Pinpoint the cell where the given text exists, returning its (X, Y) midpoint coordinate. 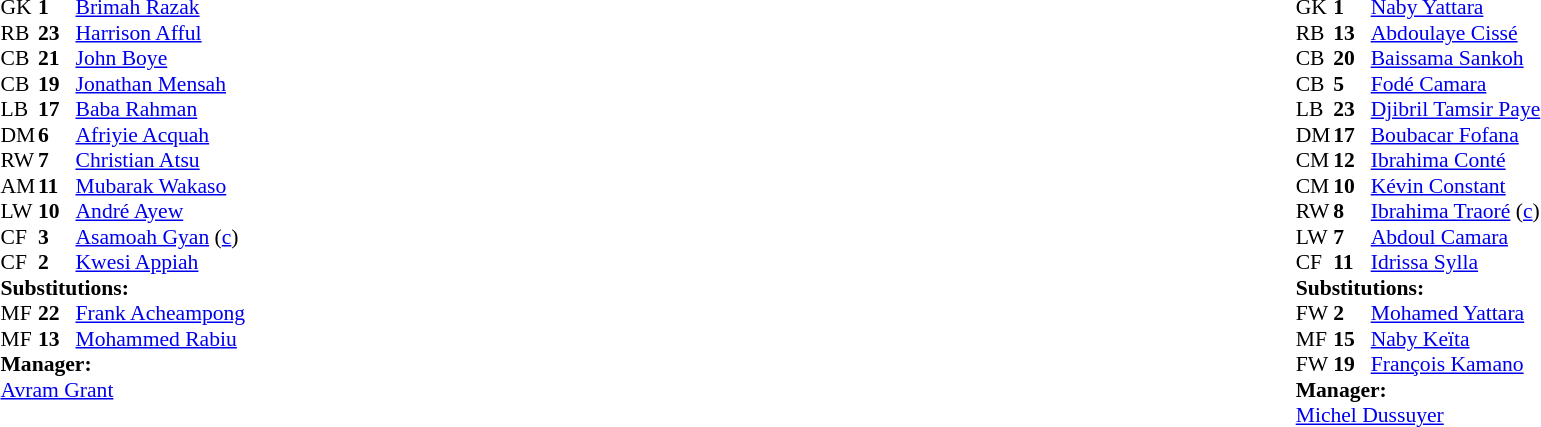
6 (57, 135)
André Ayew (161, 211)
8 (1352, 211)
Abdoul Camara (1456, 237)
Djibril Tamsir Paye (1456, 109)
Baissama Sankoh (1456, 59)
20 (1352, 59)
John Boye (161, 59)
François Kamano (1456, 365)
Mohammed Rabiu (161, 339)
Ibrahima Conté (1456, 161)
Baba Rahman (161, 109)
Kwesi Appiah (161, 263)
22 (57, 313)
12 (1352, 161)
3 (57, 237)
Mohamed Yattara (1456, 313)
Harrison Afful (161, 33)
5 (1352, 84)
Christian Atsu (161, 161)
Idrissa Sylla (1456, 263)
Frank Acheampong (161, 313)
Naby Keïta (1456, 339)
Boubacar Fofana (1456, 135)
21 (57, 59)
Asamoah Gyan (c) (161, 237)
Kévin Constant (1456, 186)
Avram Grant (122, 390)
Jonathan Mensah (161, 84)
15 (1352, 339)
AM (19, 186)
Abdoulaye Cissé (1456, 33)
Fodé Camara (1456, 84)
Afriyie Acquah (161, 135)
Ibrahima Traoré (c) (1456, 211)
Mubarak Wakaso (161, 186)
